Capture the cell that displays the provided text and extract its (X, Y) central coordinate. 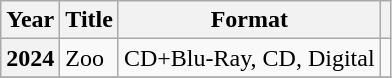
Title (90, 20)
Format (249, 20)
2024 (30, 58)
Zoo (90, 58)
CD+Blu-Ray, CD, Digital (249, 58)
Year (30, 20)
